Determine the [x, y] coordinate at the center of the cell enclosing the given text.  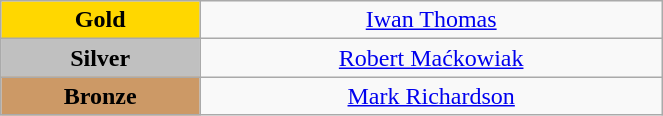
Robert Maćkowiak [432, 58]
Iwan Thomas [432, 20]
Silver [100, 58]
Gold [100, 20]
Mark Richardson [432, 96]
Bronze [100, 96]
